From the cell containing the given text, extract its center point as (x, y) coordinate. 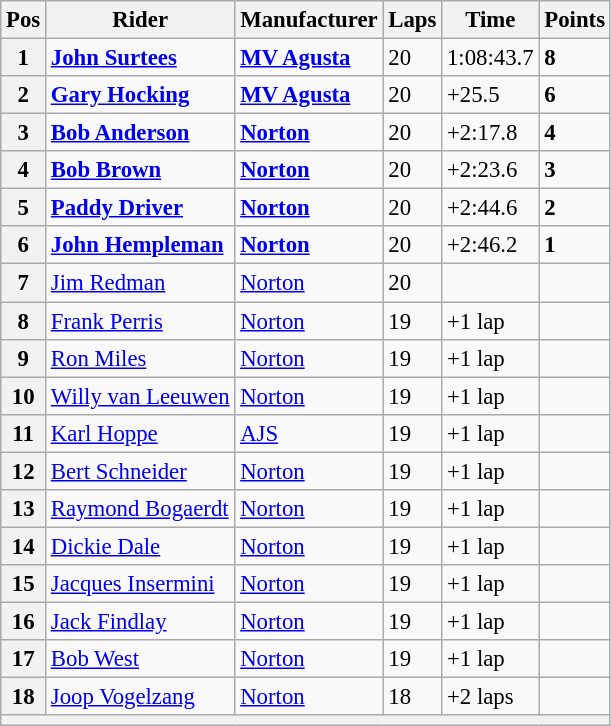
15 (24, 584)
Jacques Insermini (140, 584)
7 (24, 283)
17 (24, 659)
AJS (309, 433)
John Hempleman (140, 245)
Ron Miles (140, 358)
+25.5 (490, 95)
1:08:43.7 (490, 58)
Rider (140, 20)
16 (24, 621)
Bert Schneider (140, 471)
Bob Anderson (140, 133)
14 (24, 546)
5 (24, 208)
Bob Brown (140, 170)
Laps (412, 20)
Paddy Driver (140, 208)
Jim Redman (140, 283)
11 (24, 433)
12 (24, 471)
Gary Hocking (140, 95)
Frank Perris (140, 321)
9 (24, 358)
Manufacturer (309, 20)
+2:23.6 (490, 170)
Bob West (140, 659)
+2:44.6 (490, 208)
+2 laps (490, 697)
Willy van Leeuwen (140, 396)
Points (574, 20)
Raymond Bogaerdt (140, 509)
+2:46.2 (490, 245)
Karl Hoppe (140, 433)
John Surtees (140, 58)
Pos (24, 20)
Jack Findlay (140, 621)
+2:17.8 (490, 133)
Joop Vogelzang (140, 697)
Dickie Dale (140, 546)
Time (490, 20)
10 (24, 396)
13 (24, 509)
